Locate the cell with the specified text and output its (X, Y) center coordinate. 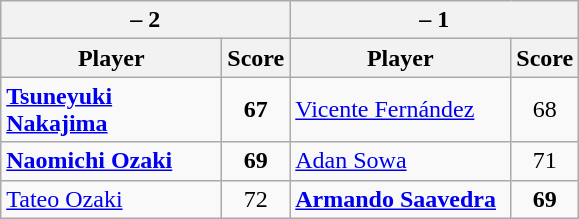
– 2 (146, 20)
67 (256, 110)
72 (256, 199)
68 (545, 110)
Naomichi Ozaki (112, 161)
Adan Sowa (400, 161)
Armando Saavedra (400, 199)
Vicente Fernández (400, 110)
71 (545, 161)
Tsuneyuki Nakajima (112, 110)
– 1 (434, 20)
Tateo Ozaki (112, 199)
